For the text-containing cell, return its midpoint in [x, y] coordinate format. 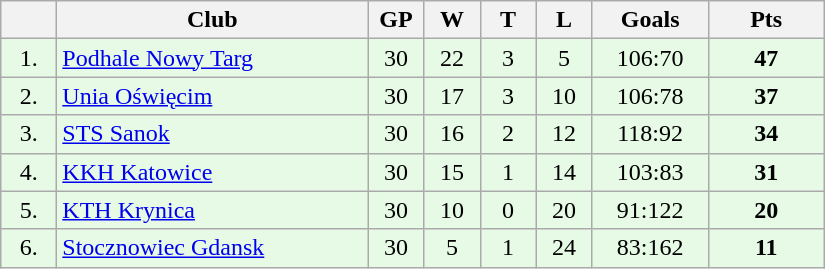
6. [29, 248]
12 [564, 134]
Unia Oświęcim [212, 96]
16 [452, 134]
24 [564, 248]
W [452, 20]
GP [396, 20]
106:70 [650, 58]
47 [766, 58]
1. [29, 58]
2 [508, 134]
T [508, 20]
31 [766, 172]
KKH Katowice [212, 172]
15 [452, 172]
0 [508, 210]
STS Sanok [212, 134]
Podhale Nowy Targ [212, 58]
3. [29, 134]
14 [564, 172]
KTH Krynica [212, 210]
17 [452, 96]
L [564, 20]
Goals [650, 20]
103:83 [650, 172]
91:122 [650, 210]
Pts [766, 20]
Stocznowiec Gdansk [212, 248]
106:78 [650, 96]
83:162 [650, 248]
22 [452, 58]
4. [29, 172]
118:92 [650, 134]
11 [766, 248]
2. [29, 96]
34 [766, 134]
37 [766, 96]
Club [212, 20]
5. [29, 210]
